Search for the cell housing the specified text and yield its [x, y] center coordinate. 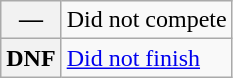
Did not compete [146, 20]
DNF [31, 58]
Did not finish [146, 58]
— [31, 20]
